Determine the [x, y] coordinate at the center of the cell enclosing the given text.  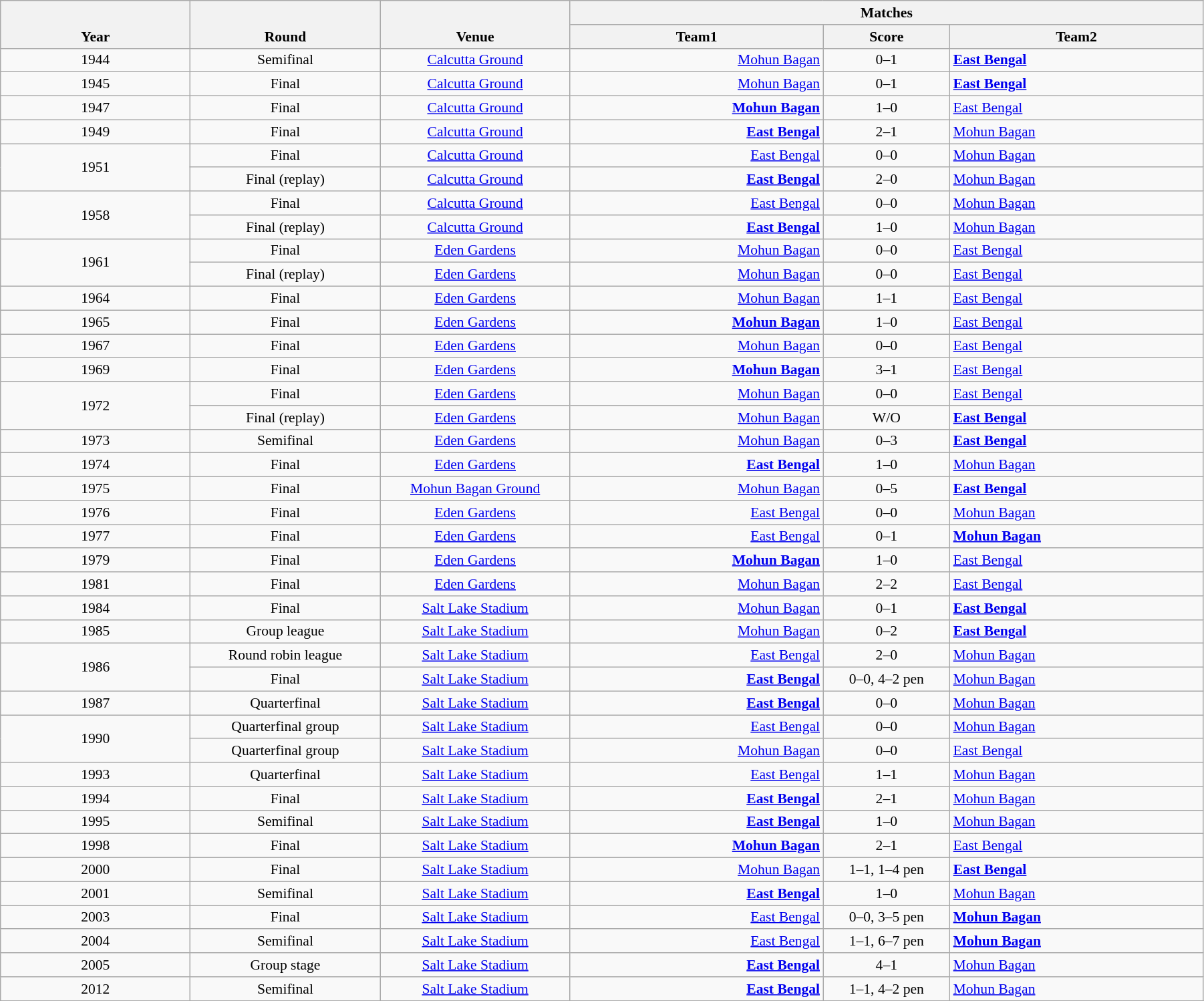
1994 [96, 799]
1947 [96, 108]
Team1 [696, 37]
Group stage [285, 965]
1–1, 4–2 pen [886, 989]
1985 [96, 631]
Round [285, 24]
2–2 [886, 584]
1961 [96, 262]
1958 [96, 215]
1981 [96, 584]
1995 [96, 822]
1951 [96, 167]
1974 [96, 465]
Score [886, 37]
0–3 [886, 441]
1993 [96, 774]
4–1 [886, 965]
1–1, 1–4 pen [886, 870]
1965 [96, 322]
Venue [475, 24]
1984 [96, 608]
1990 [96, 739]
1977 [96, 537]
1949 [96, 132]
1944 [96, 60]
Matches [886, 13]
1975 [96, 489]
1964 [96, 299]
3–1 [886, 370]
0–2 [886, 631]
Mohun Bagan Ground [475, 489]
1945 [96, 84]
2001 [96, 893]
1967 [96, 346]
0–5 [886, 489]
2003 [96, 917]
1986 [96, 667]
0–0, 3–5 pen [886, 917]
1969 [96, 370]
1972 [96, 405]
Group league [285, 631]
2004 [96, 942]
1987 [96, 703]
Year [96, 24]
Team2 [1077, 37]
1998 [96, 846]
0–0, 4–2 pen [886, 680]
1973 [96, 441]
2012 [96, 989]
1–1, 6–7 pen [886, 942]
2000 [96, 870]
W/O [886, 418]
Round robin league [285, 656]
1976 [96, 513]
1979 [96, 561]
2005 [96, 965]
